For the text-containing cell, return its midpoint in (x, y) coordinate format. 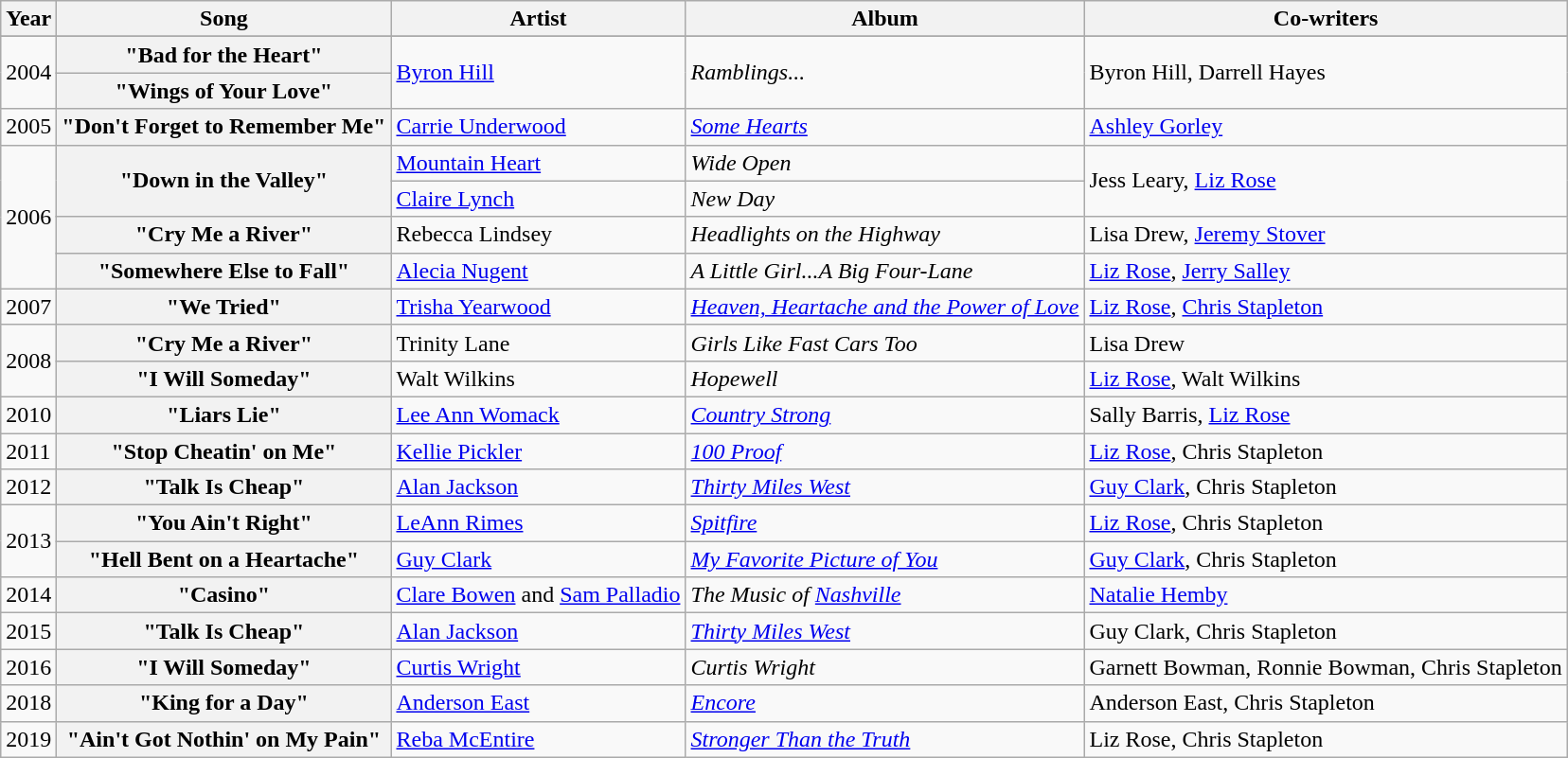
2004 (28, 73)
Jess Leary, Liz Rose (1326, 181)
"Don't Forget to Remember Me" (223, 127)
Ramblings... (884, 73)
Stronger Than the Truth (884, 739)
"Casino" (223, 595)
Kellie Pickler (538, 451)
Liz Rose, Jerry Salley (1326, 271)
"Bad for the Heart" (223, 55)
New Day (884, 199)
2008 (28, 361)
2019 (28, 739)
Headlights on the Highway (884, 235)
Reba McEntire (538, 739)
100 Proof (884, 451)
Lee Ann Womack (538, 414)
"We Tried" (223, 307)
Walt Wilkins (538, 379)
My Favorite Picture of You (884, 559)
2013 (28, 541)
2015 (28, 631)
The Music of Nashville (884, 595)
Lisa Drew, Jeremy Stover (1326, 235)
Some Hearts (884, 127)
2014 (28, 595)
"King for a Day" (223, 703)
2016 (28, 667)
Anderson East, Chris Stapleton (1326, 703)
Heaven, Heartache and the Power of Love (884, 307)
"You Ain't Right" (223, 523)
Co-writers (1326, 19)
Sally Barris, Liz Rose (1326, 414)
Byron Hill, Darrell Hayes (1326, 73)
Song (223, 19)
"Liars Lie" (223, 414)
2012 (28, 487)
Spitfire (884, 523)
A Little Girl...A Big Four-Lane (884, 271)
Guy Clark (538, 559)
Girls Like Fast Cars Too (884, 343)
Byron Hill (538, 73)
2006 (28, 217)
Anderson East (538, 703)
Claire Lynch (538, 199)
"Down in the Valley" (223, 181)
"Ain't Got Nothin' on My Pain" (223, 739)
Trisha Yearwood (538, 307)
2010 (28, 414)
Artist (538, 19)
2005 (28, 127)
Encore (884, 703)
Alecia Nugent (538, 271)
Country Strong (884, 414)
Ashley Gorley (1326, 127)
Year (28, 19)
"Stop Cheatin' on Me" (223, 451)
LeAnn Rimes (538, 523)
2018 (28, 703)
Natalie Hemby (1326, 595)
Album (884, 19)
Carrie Underwood (538, 127)
Rebecca Lindsey (538, 235)
"Wings of Your Love" (223, 91)
Clare Bowen and Sam Palladio (538, 595)
2011 (28, 451)
Lisa Drew (1326, 343)
"Hell Bent on a Heartache" (223, 559)
Wide Open (884, 163)
Liz Rose, Walt Wilkins (1326, 379)
Hopewell (884, 379)
2007 (28, 307)
Trinity Lane (538, 343)
Mountain Heart (538, 163)
Garnett Bowman, Ronnie Bowman, Chris Stapleton (1326, 667)
"Somewhere Else to Fall" (223, 271)
